Output the [X, Y] coordinate of the center of the cell containing the given text.  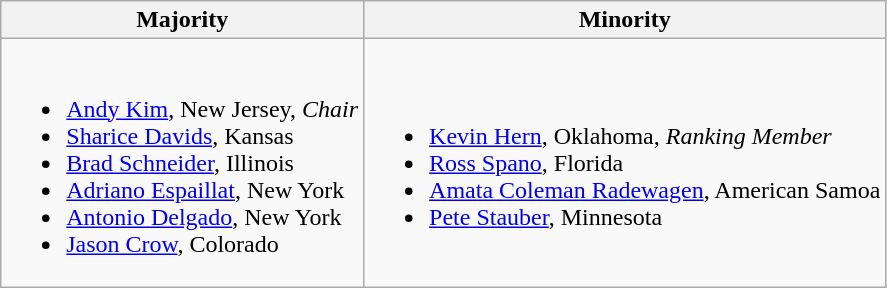
Minority [625, 20]
Andy Kim, New Jersey, ChairSharice Davids, KansasBrad Schneider, IllinoisAdriano Espaillat, New YorkAntonio Delgado, New YorkJason Crow, Colorado [182, 163]
Majority [182, 20]
Kevin Hern, Oklahoma, Ranking MemberRoss Spano, FloridaAmata Coleman Radewagen, American SamoaPete Stauber, Minnesota [625, 163]
